Identify which cell holds the provided text, then report its [X, Y] central coordinate. 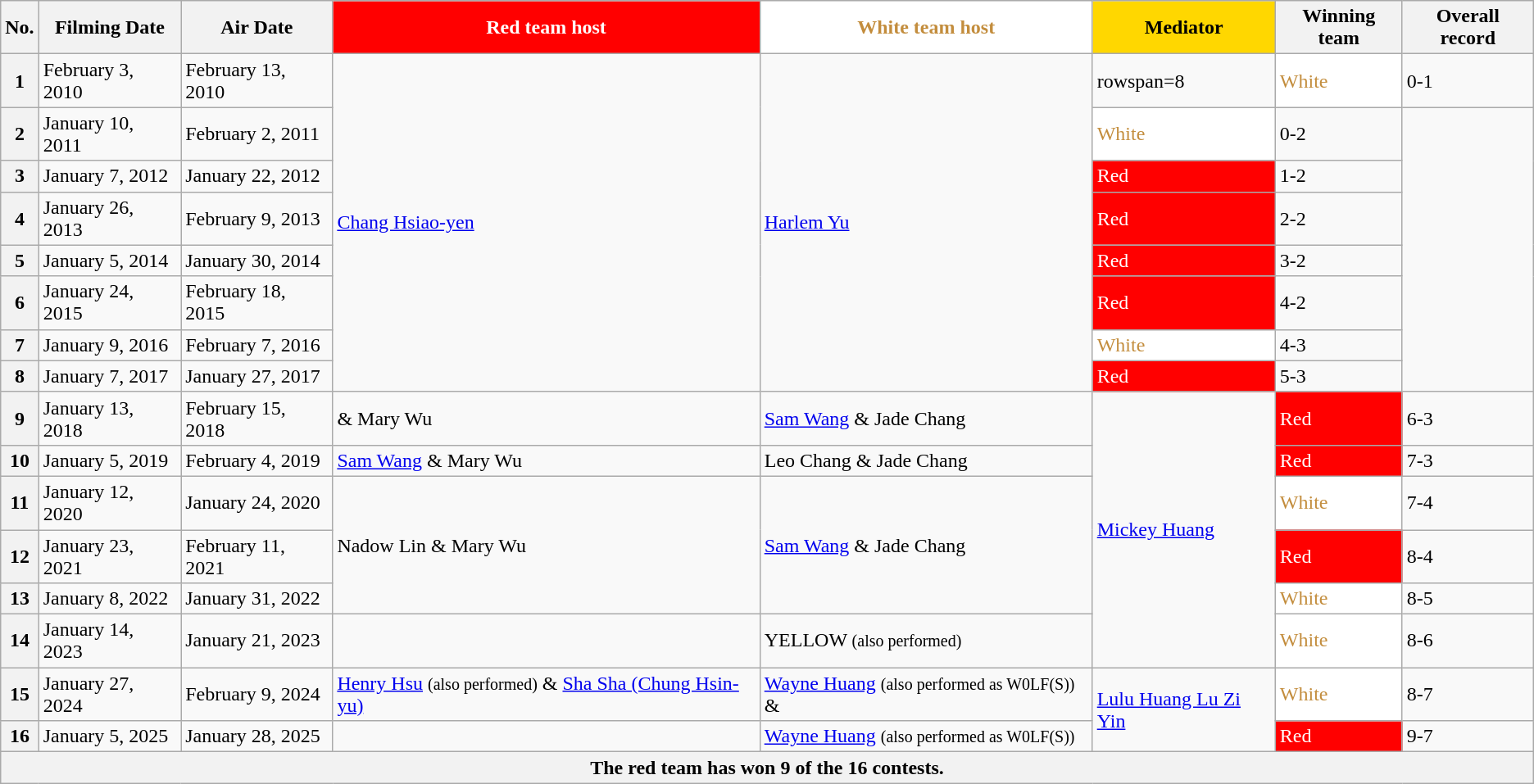
4-3 [1339, 345]
0-2 [1339, 134]
11 [20, 503]
2 [20, 134]
Nadow Lin & Mary Wu [546, 545]
January 27, 2017 [257, 376]
15 [20, 695]
& Mary Wu [546, 418]
January 12, 2020 [110, 503]
7-4 [1468, 503]
7 [20, 345]
February 9, 2024 [257, 695]
Sam Wang & Mary Wu [546, 460]
3-2 [1339, 261]
January 14, 2023 [110, 641]
Leo Chang & Jade Chang [926, 460]
4 [20, 218]
February 2, 2011 [257, 134]
8-6 [1468, 641]
February 9, 2013 [257, 218]
7-3 [1468, 460]
January 24, 2015 [110, 303]
January 9, 2016 [110, 345]
13 [20, 599]
3 [20, 176]
Henry Hsu (also performed) & Sha Sha (Chung Hsin-yu) [546, 695]
January 7, 2012 [110, 176]
6-3 [1468, 418]
February 13, 2010 [257, 80]
1 [20, 80]
5-3 [1339, 376]
Chang Hsiao-yen [546, 223]
Mickey Huang [1183, 529]
February 7, 2016 [257, 345]
January 24, 2020 [257, 503]
4-2 [1339, 303]
January 27, 2024 [110, 695]
5 [20, 261]
Lulu Huang Lu Zi Yin [1183, 709]
January 13, 2018 [110, 418]
14 [20, 641]
Filming Date [110, 28]
10 [20, 460]
0-1 [1468, 80]
January 23, 2021 [110, 555]
8-7 [1468, 695]
February 11, 2021 [257, 555]
January 10, 2011 [110, 134]
White team host [926, 28]
January 28, 2025 [257, 736]
January 7, 2017 [110, 376]
Overall record [1468, 28]
rowspan=8 [1183, 80]
Winning team [1339, 28]
January 31, 2022 [257, 599]
The red team has won 9 of the 16 contests. [767, 768]
January 26, 2013 [110, 218]
Red team host [546, 28]
February 15, 2018 [257, 418]
February 4, 2019 [257, 460]
9-7 [1468, 736]
No. [20, 28]
January 5, 2019 [110, 460]
January 21, 2023 [257, 641]
February 3, 2010 [110, 80]
16 [20, 736]
Air Date [257, 28]
8-4 [1468, 555]
2-2 [1339, 218]
Harlem Yu [926, 223]
Wayne Huang (also performed as W0LF(S)) [926, 736]
January 5, 2025 [110, 736]
January 30, 2014 [257, 261]
1-2 [1339, 176]
January 8, 2022 [110, 599]
Wayne Huang (also performed as W0LF(S)) & [926, 695]
12 [20, 555]
8-5 [1468, 599]
January 22, 2012 [257, 176]
YELLOW (also performed) [926, 641]
9 [20, 418]
January 5, 2014 [110, 261]
6 [20, 303]
February 18, 2015 [257, 303]
Mediator [1183, 28]
8 [20, 376]
